From the cell containing the given text, extract its center point as [x, y] coordinate. 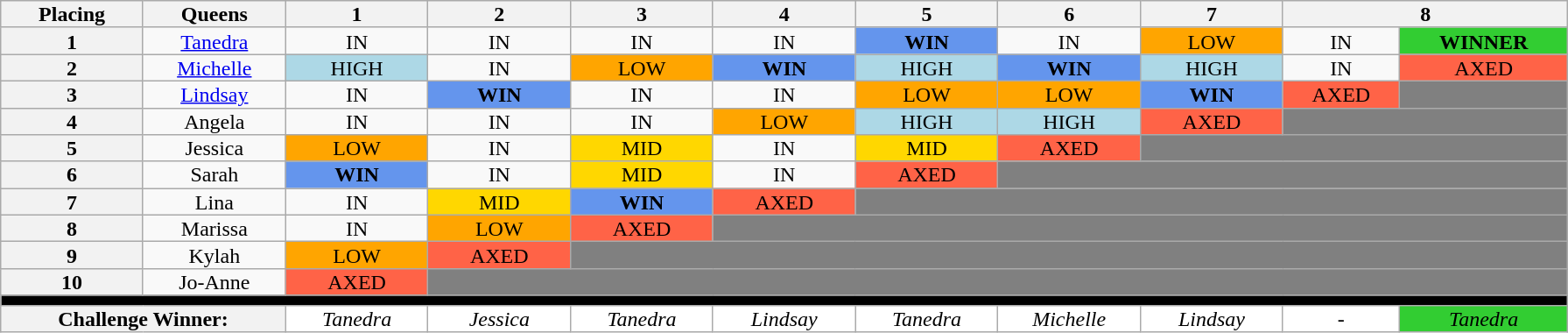
9 [72, 256]
Challenge Winner: [144, 319]
Sarah [214, 175]
Jo-Anne [214, 282]
10 [72, 282]
WINNER [1483, 40]
Angela [214, 121]
Queens [214, 14]
Marissa [214, 228]
Kylah [214, 256]
- [1341, 319]
Placing [72, 14]
Lina [214, 202]
